Extract the (x, y) coordinate from the center of the cell holding the provided text.  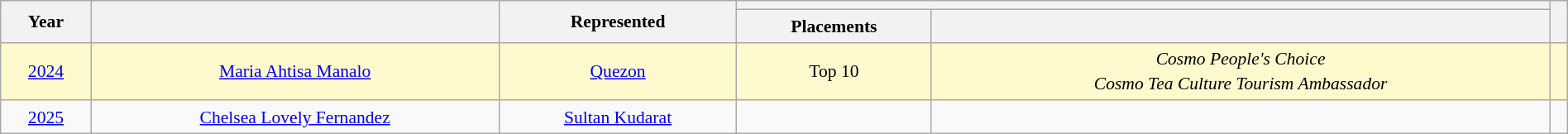
Maria Ahtisa Manalo (294, 71)
2025 (46, 117)
Represented (618, 22)
Quezon (618, 71)
2024 (46, 71)
Year (46, 22)
Top 10 (834, 71)
Chelsea Lovely Fernandez (294, 117)
Sultan Kudarat (618, 117)
Placements (834, 26)
Cosmo People's ChoiceCosmo Tea Culture Tourism Ambassador (1241, 71)
